From the cell containing the given text, extract its center point as [X, Y] coordinate. 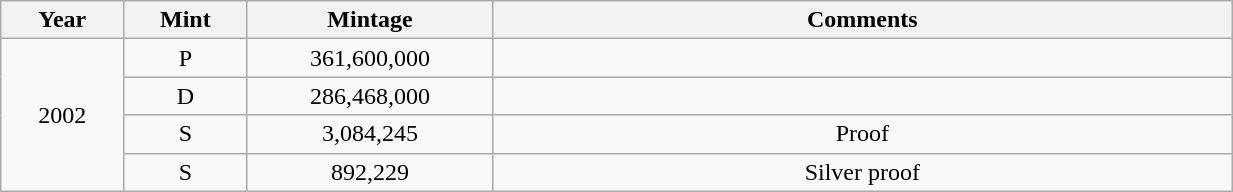
Proof [862, 134]
892,229 [370, 172]
Mintage [370, 20]
3,084,245 [370, 134]
D [186, 96]
361,600,000 [370, 58]
2002 [62, 115]
286,468,000 [370, 96]
P [186, 58]
Silver proof [862, 172]
Year [62, 20]
Mint [186, 20]
Comments [862, 20]
